Output the [x, y] coordinate of the center of the cell containing the given text.  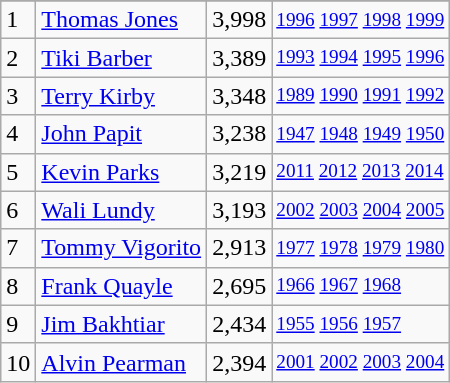
3,193 [240, 210]
1 [18, 20]
2,695 [240, 286]
10 [18, 362]
3,348 [240, 96]
3,998 [240, 20]
2001 2002 2003 2004 [360, 362]
1966 1967 1968 [360, 286]
1996 1997 1998 1999 [360, 20]
6 [18, 210]
2,394 [240, 362]
1947 1948 1949 1950 [360, 134]
Terry Kirby [122, 96]
Alvin Pearman [122, 362]
3,389 [240, 58]
2,913 [240, 248]
Wali Lundy [122, 210]
2 [18, 58]
Frank Quayle [122, 286]
8 [18, 286]
John Papit [122, 134]
Kevin Parks [122, 172]
2011 2012 2013 2014 [360, 172]
1977 1978 1979 1980 [360, 248]
5 [18, 172]
Tiki Barber [122, 58]
9 [18, 324]
1993 1994 1995 1996 [360, 58]
2,434 [240, 324]
1955 1956 1957 [360, 324]
2002 2003 2004 2005 [360, 210]
7 [18, 248]
1989 1990 1991 1992 [360, 96]
3,238 [240, 134]
Jim Bakhtiar [122, 324]
4 [18, 134]
3 [18, 96]
Tommy Vigorito [122, 248]
3,219 [240, 172]
Thomas Jones [122, 20]
